Output the [X, Y] coordinate of the center of the cell containing the given text.  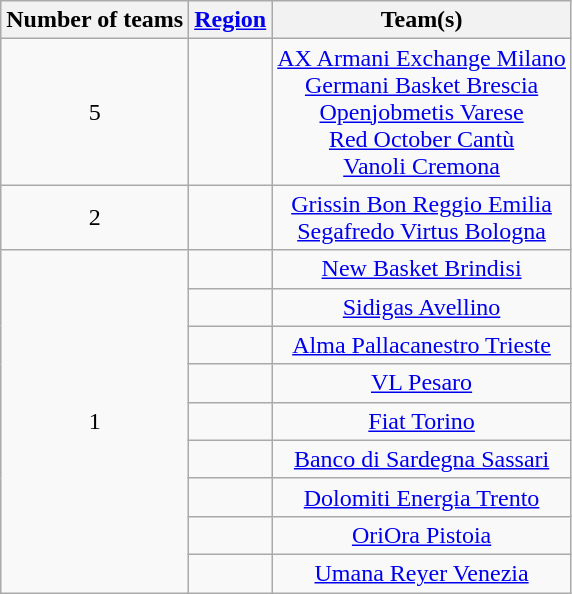
Sidigas Avellino [422, 307]
Grissin Bon Reggio EmiliaSegafredo Virtus Bologna [422, 218]
AX Armani Exchange MilanoGermani Basket BresciaOpenjobmetis VareseRed October CantùVanoli Cremona [422, 112]
Alma Pallacanestro Trieste [422, 345]
2 [95, 218]
5 [95, 112]
Banco di Sardegna Sassari [422, 459]
OriOra Pistoia [422, 535]
Number of teams [95, 20]
Fiat Torino [422, 421]
1 [95, 422]
New Basket Brindisi [422, 269]
VL Pesaro [422, 383]
Team(s) [422, 20]
Dolomiti Energia Trento [422, 497]
Region [230, 20]
Umana Reyer Venezia [422, 573]
